Identify which cell holds the provided text, then report its [X, Y] central coordinate. 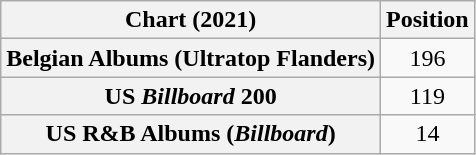
14 [428, 134]
196 [428, 58]
Belgian Albums (Ultratop Flanders) [191, 58]
US Billboard 200 [191, 96]
Chart (2021) [191, 20]
US R&B Albums (Billboard) [191, 134]
Position [428, 20]
119 [428, 96]
